From the cell containing the given text, extract its center point as (X, Y) coordinate. 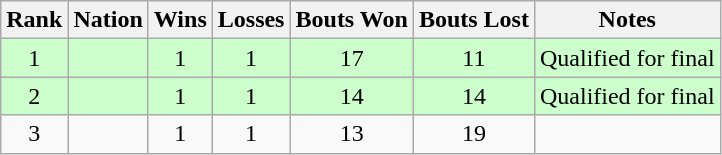
13 (352, 134)
17 (352, 58)
Bouts Won (352, 20)
Rank (34, 20)
3 (34, 134)
Bouts Lost (474, 20)
11 (474, 58)
Losses (251, 20)
2 (34, 96)
Nation (108, 20)
Wins (180, 20)
19 (474, 134)
Notes (627, 20)
